Pinpoint the cell where the given text exists, returning its [x, y] midpoint coordinate. 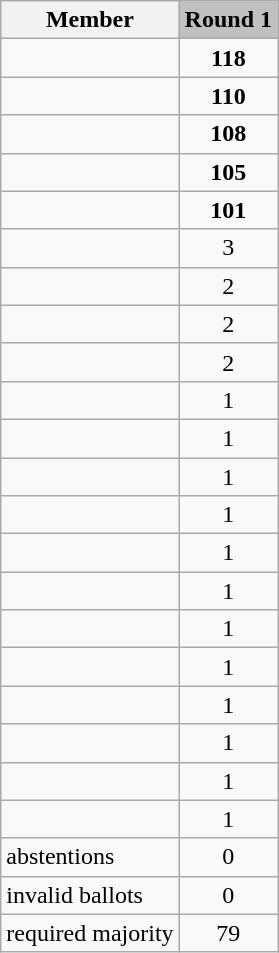
101 [228, 210]
abstentions [90, 857]
Member [90, 20]
Round 1 [228, 20]
invalid ballots [90, 895]
79 [228, 933]
118 [228, 58]
105 [228, 172]
108 [228, 134]
required majority [90, 933]
3 [228, 248]
110 [228, 96]
